Determine the [x, y] coordinate at the center of the cell enclosing the given text.  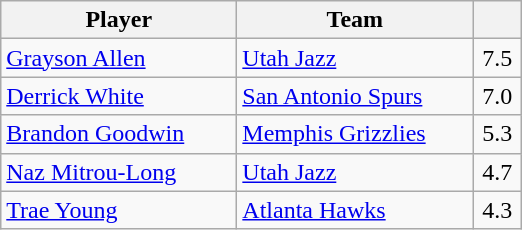
7.0 [498, 96]
Trae Young [119, 210]
Naz Mitrou-Long [119, 172]
5.3 [498, 134]
Grayson Allen [119, 58]
Team [355, 20]
San Antonio Spurs [355, 96]
Memphis Grizzlies [355, 134]
Derrick White [119, 96]
7.5 [498, 58]
4.7 [498, 172]
Atlanta Hawks [355, 210]
Brandon Goodwin [119, 134]
Player [119, 20]
4.3 [498, 210]
